Provide the [x, y] coordinate of the cell's center where the given text is located.  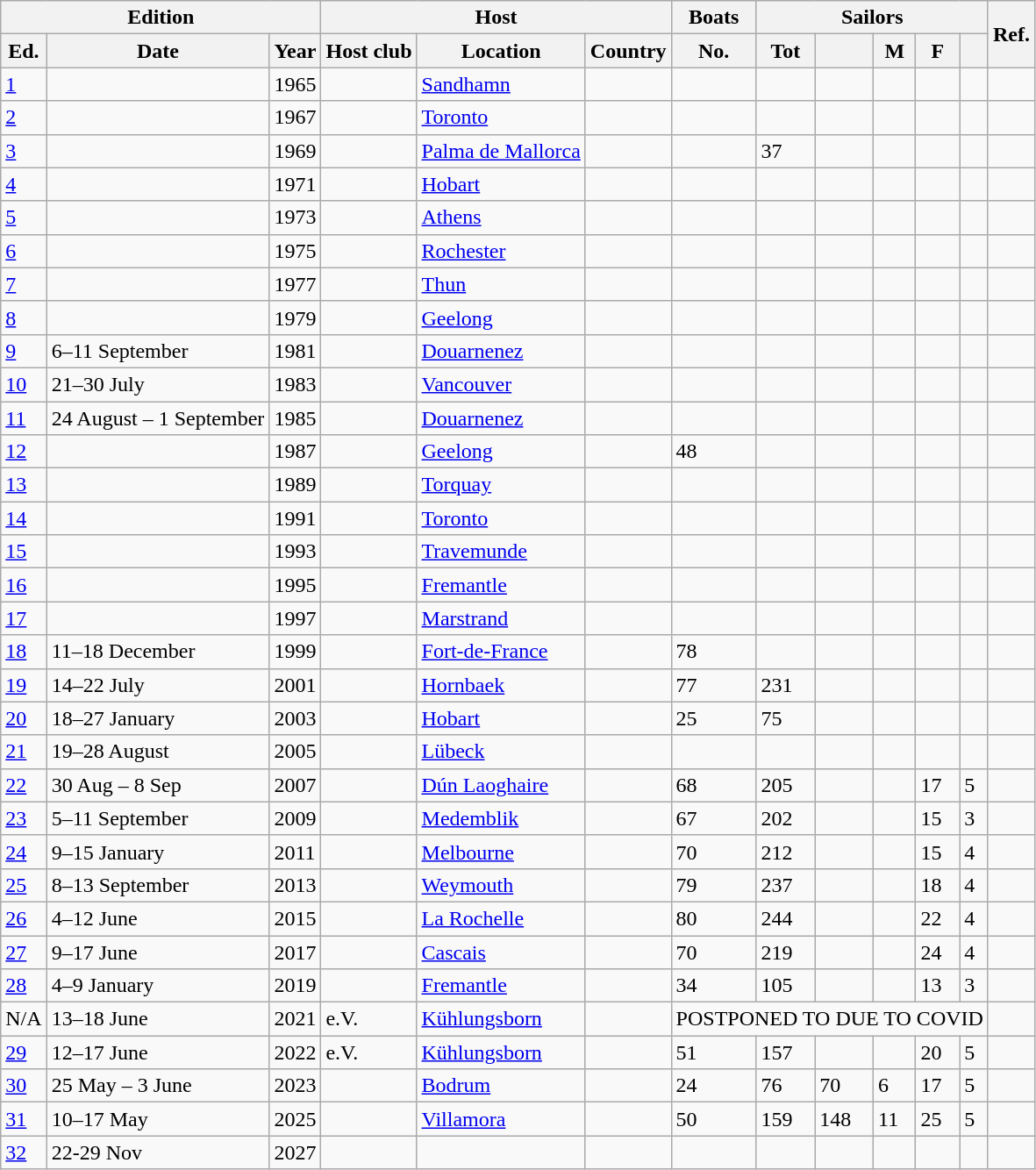
68 [714, 785]
28 [24, 986]
237 [786, 885]
9–15 January [158, 852]
21–30 July [158, 384]
75 [786, 718]
1985 [295, 418]
19–28 August [158, 752]
25 May – 3 June [158, 1086]
13–18 June [158, 1019]
1965 [295, 84]
F [938, 51]
2013 [295, 885]
1975 [295, 251]
2022 [295, 1052]
4–9 January [158, 986]
9–17 June [158, 952]
157 [786, 1052]
2003 [295, 718]
Tot [786, 51]
Boats [714, 18]
29 [24, 1052]
19 [24, 685]
8–13 September [158, 885]
148 [844, 1119]
5–11 September [158, 818]
N/A [24, 1019]
24 August – 1 September [158, 418]
Vancouver [501, 384]
10–17 May [158, 1119]
7 [24, 284]
67 [714, 818]
1995 [295, 585]
Bodrum [501, 1086]
Date [158, 51]
Villamora [501, 1119]
1991 [295, 518]
Rochester [501, 251]
21 [24, 752]
Thun [501, 284]
2011 [295, 852]
2023 [295, 1086]
105 [786, 986]
Athens [501, 218]
Cascais [501, 952]
27 [24, 952]
2007 [295, 785]
1997 [295, 618]
77 [714, 685]
Ed. [24, 51]
1971 [295, 184]
11–18 December [158, 652]
22-29 Nov [158, 1152]
31 [24, 1119]
Torquay [501, 485]
1987 [295, 452]
48 [714, 452]
Ref. [1011, 34]
Sandhamn [501, 84]
78 [714, 652]
76 [786, 1086]
30 Aug – 8 Sep [158, 785]
14 [24, 518]
Dún Laoghaire [501, 785]
244 [786, 918]
Edition [161, 18]
1981 [295, 351]
Host [497, 18]
159 [786, 1119]
202 [786, 818]
2025 [295, 1119]
23 [24, 818]
Melbourne [501, 852]
M [895, 51]
1993 [295, 552]
Location [501, 51]
14–22 July [158, 685]
8 [24, 317]
231 [786, 685]
32 [24, 1152]
Travemunde [501, 552]
205 [786, 785]
Palma de Mallorca [501, 151]
2001 [295, 685]
Sailors [872, 18]
1967 [295, 118]
Host club [368, 51]
4–12 June [158, 918]
18–27 January [158, 718]
16 [24, 585]
1 [24, 84]
50 [714, 1119]
1979 [295, 317]
1999 [295, 652]
9 [24, 351]
219 [786, 952]
2009 [295, 818]
Weymouth [501, 885]
26 [24, 918]
6–11 September [158, 351]
30 [24, 1086]
1989 [295, 485]
2019 [295, 986]
2 [24, 118]
Lübeck [501, 752]
37 [786, 151]
Marstrand [501, 618]
34 [714, 986]
1977 [295, 284]
12 [24, 452]
Medemblik [501, 818]
10 [24, 384]
1969 [295, 151]
Hornbaek [501, 685]
Country [628, 51]
Year [295, 51]
212 [786, 852]
51 [714, 1052]
La Rochelle [501, 918]
1983 [295, 384]
12–17 June [158, 1052]
1973 [295, 218]
2015 [295, 918]
No. [714, 51]
2021 [295, 1019]
79 [714, 885]
Fort-de-France [501, 652]
2017 [295, 952]
2005 [295, 752]
POSTPONED TO DUE TO COVID [830, 1019]
2027 [295, 1152]
80 [714, 918]
